Provide the [x, y] coordinate of the cell's center where the given text is located.  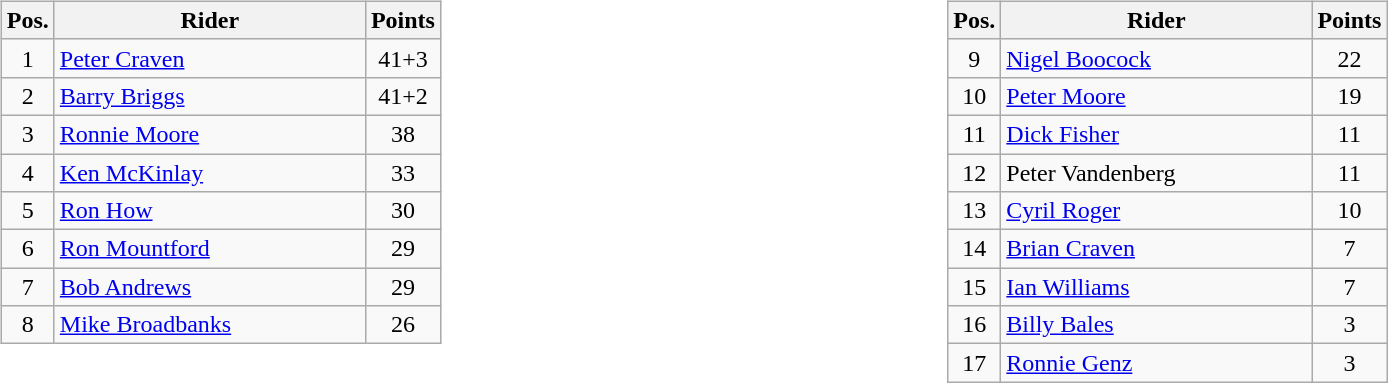
41+2 [402, 96]
15 [974, 287]
Bob Andrews [210, 287]
1 [28, 58]
19 [1350, 96]
9 [974, 58]
Cyril Roger [1156, 211]
Peter Craven [210, 58]
Ian Williams [1156, 287]
13 [974, 211]
Ken McKinlay [210, 173]
14 [974, 249]
8 [28, 325]
38 [402, 134]
16 [974, 325]
Peter Moore [1156, 96]
Billy Bales [1156, 325]
Dick Fisher [1156, 134]
33 [402, 173]
41+3 [402, 58]
2 [28, 96]
Brian Craven [1156, 249]
6 [28, 249]
Ron How [210, 211]
12 [974, 173]
Nigel Boocock [1156, 58]
22 [1350, 58]
17 [974, 363]
Ronnie Genz [1156, 363]
30 [402, 211]
4 [28, 173]
26 [402, 325]
Ron Mountford [210, 249]
Peter Vandenberg [1156, 173]
5 [28, 211]
Mike Broadbanks [210, 325]
Ronnie Moore [210, 134]
Barry Briggs [210, 96]
